Return [x, y] of the center of cell containing provided text 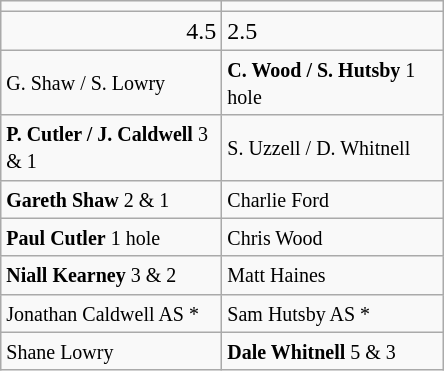
Niall Kearney 3 & 2 [112, 275]
Sam Hutsby AS * [332, 313]
Matt Haines [332, 275]
Paul Cutler 1 hole [112, 237]
Charlie Ford [332, 199]
C. Wood / S. Hutsby 1 hole [332, 82]
Jonathan Caldwell AS * [112, 313]
4.5 [112, 31]
Gareth Shaw 2 & 1 [112, 199]
Dale Whitnell 5 & 3 [332, 351]
Chris Wood [332, 237]
Shane Lowry [112, 351]
G. Shaw / S. Lowry [112, 82]
2.5 [332, 31]
P. Cutler / J. Caldwell 3 & 1 [112, 148]
S. Uzzell / D. Whitnell [332, 148]
